Return the [x, y] coordinate for the center point of the cell that contains the specified text.  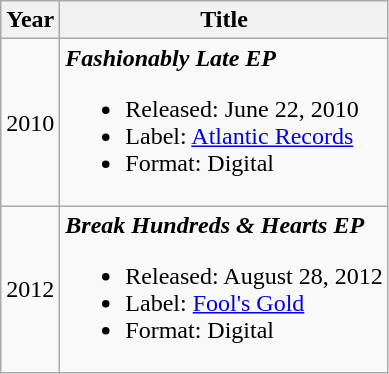
Break Hundreds & Hearts EPReleased: August 28, 2012Label: Fool's GoldFormat: Digital [224, 290]
2010 [30, 122]
Title [224, 20]
Fashionably Late EPReleased: June 22, 2010Label: Atlantic RecordsFormat: Digital [224, 122]
Year [30, 20]
2012 [30, 290]
